Determine the [x, y] coordinate at the center of the cell enclosing the given text.  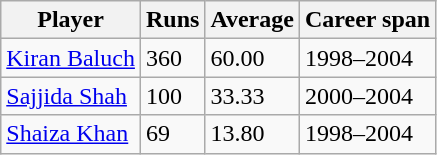
60.00 [252, 58]
Shaiza Khan [71, 134]
Kiran Baluch [71, 58]
Player [71, 20]
Average [252, 20]
Runs [172, 20]
360 [172, 58]
13.80 [252, 134]
2000–2004 [367, 96]
100 [172, 96]
33.33 [252, 96]
Career span [367, 20]
Sajjida Shah [71, 96]
69 [172, 134]
